Return [x, y] of the center of cell containing provided text 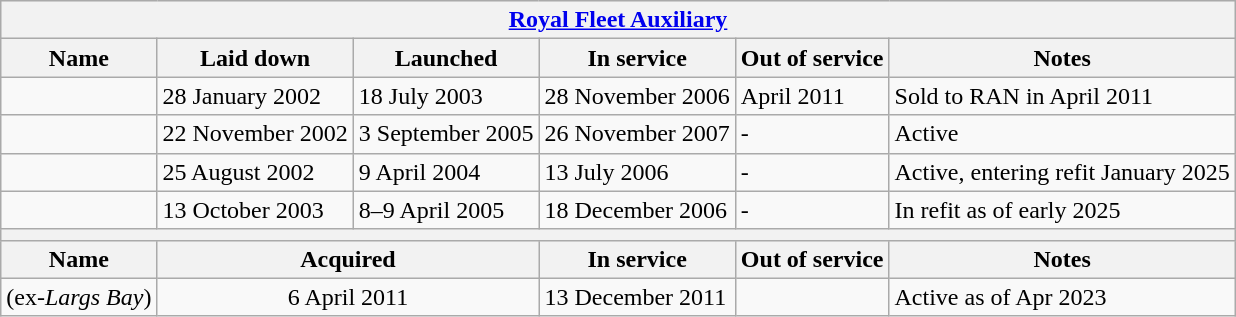
Active, entering refit January 2025 [1062, 172]
Sold to RAN in April 2011 [1062, 96]
26 November 2007 [637, 134]
28 January 2002 [255, 96]
13 December 2011 [637, 297]
April 2011 [812, 96]
8–9 April 2005 [446, 210]
Active [1062, 134]
Acquired [348, 259]
18 July 2003 [446, 96]
25 August 2002 [255, 172]
6 April 2011 [348, 297]
28 November 2006 [637, 96]
13 July 2006 [637, 172]
18 December 2006 [637, 210]
13 October 2003 [255, 210]
Active as of Apr 2023 [1062, 297]
Launched [446, 58]
3 September 2005 [446, 134]
Laid down [255, 58]
9 April 2004 [446, 172]
22 November 2002 [255, 134]
(ex-Largs Bay) [79, 297]
In refit as of early 2025 [1062, 210]
Royal Fleet Auxiliary [618, 20]
